Return the (x, y) coordinate for the center point of the cell that contains the specified text.  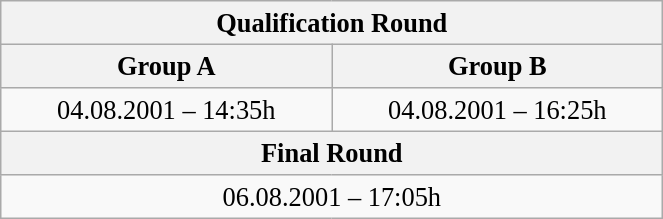
Group A (166, 66)
06.08.2001 – 17:05h (332, 197)
04.08.2001 – 16:25h (498, 109)
04.08.2001 – 14:35h (166, 109)
Qualification Round (332, 22)
Group B (498, 66)
Final Round (332, 153)
